Detect which cell encompasses the target text, then output its (X, Y) center coordinate. 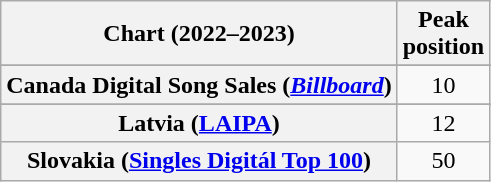
Peakposition (443, 34)
Latvia (LAIPA) (199, 123)
10 (443, 85)
12 (443, 123)
50 (443, 161)
Chart (2022–2023) (199, 34)
Slovakia (Singles Digitál Top 100) (199, 161)
Canada Digital Song Sales (Billboard) (199, 85)
